Scan for the cell matching the given text and deliver its (X, Y) coordinate at center. 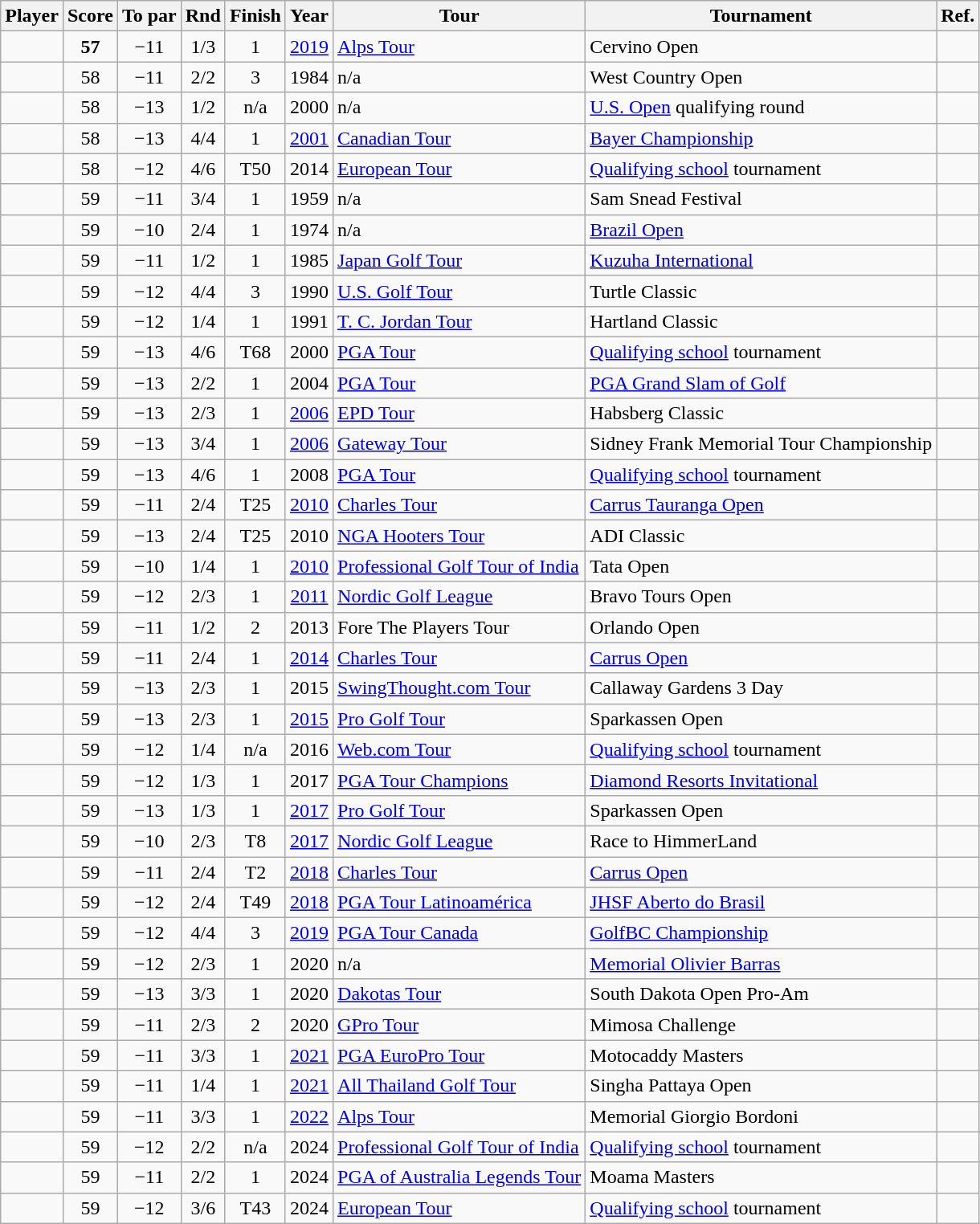
PGA Tour Canada (459, 933)
Sam Snead Festival (762, 199)
PGA Tour Latinoamérica (459, 903)
Diamond Resorts Invitational (762, 780)
PGA EuroPro Tour (459, 1055)
Motocaddy Masters (762, 1055)
Mimosa Challenge (762, 1025)
GPro Tour (459, 1025)
Kuzuha International (762, 260)
ADI Classic (762, 536)
JHSF Aberto do Brasil (762, 903)
To par (149, 16)
T8 (255, 841)
Orlando Open (762, 627)
Score (90, 16)
PGA Grand Slam of Golf (762, 383)
Memorial Olivier Barras (762, 964)
Memorial Giorgio Bordoni (762, 1116)
Rnd (202, 16)
T. C. Jordan Tour (459, 321)
2004 (308, 383)
Bayer Championship (762, 138)
South Dakota Open Pro-Am (762, 994)
Carrus Tauranga Open (762, 505)
Brazil Open (762, 230)
SwingThought.com Tour (459, 688)
GolfBC Championship (762, 933)
Japan Golf Tour (459, 260)
Ref. (958, 16)
Tournament (762, 16)
T2 (255, 871)
Player (32, 16)
Callaway Gardens 3 Day (762, 688)
Turtle Classic (762, 291)
Web.com Tour (459, 749)
1991 (308, 321)
Race to HimmerLand (762, 841)
3/6 (202, 1208)
T50 (255, 169)
1985 (308, 260)
T49 (255, 903)
2008 (308, 475)
NGA Hooters Tour (459, 536)
Year (308, 16)
2013 (308, 627)
Fore The Players Tour (459, 627)
Singha Pattaya Open (762, 1086)
Moama Masters (762, 1177)
Finish (255, 16)
1984 (308, 77)
Bravo Tours Open (762, 597)
1959 (308, 199)
T68 (255, 352)
T43 (255, 1208)
All Thailand Golf Tour (459, 1086)
PGA Tour Champions (459, 780)
U.S. Golf Tour (459, 291)
2011 (308, 597)
U.S. Open qualifying round (762, 108)
Dakotas Tour (459, 994)
PGA of Australia Legends Tour (459, 1177)
Hartland Classic (762, 321)
EPD Tour (459, 414)
Sidney Frank Memorial Tour Championship (762, 444)
57 (90, 47)
Habsberg Classic (762, 414)
Tour (459, 16)
2001 (308, 138)
1974 (308, 230)
2016 (308, 749)
Gateway Tour (459, 444)
West Country Open (762, 77)
Cervino Open (762, 47)
Canadian Tour (459, 138)
Tata Open (762, 566)
1990 (308, 291)
2022 (308, 1116)
